Provide the [x, y] coordinate of the cell's center where the given text is located.  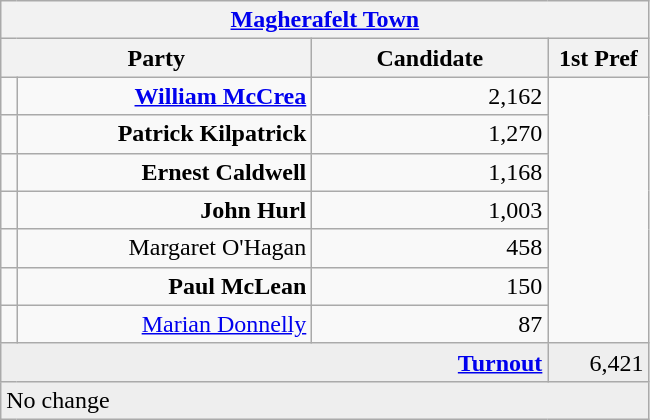
Marian Donnelly [164, 324]
1,270 [430, 134]
6,421 [598, 362]
Candidate [430, 58]
Paul McLean [164, 286]
William McCrea [164, 96]
John Hurl [164, 210]
1st Pref [598, 58]
No change [325, 400]
Ernest Caldwell [164, 172]
Party [156, 58]
Magherafelt Town [325, 20]
87 [430, 324]
2,162 [430, 96]
458 [430, 248]
1,168 [430, 172]
150 [430, 286]
Patrick Kilpatrick [164, 134]
Turnout [274, 362]
1,003 [430, 210]
Margaret O'Hagan [164, 248]
